Scan for the cell matching the given text and deliver its [x, y] coordinate at center. 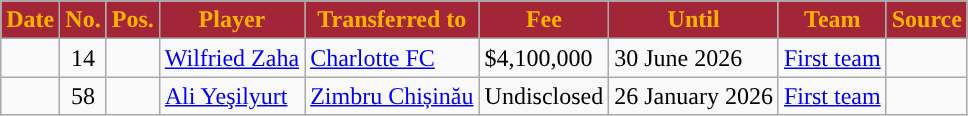
Wilfried Zaha [232, 58]
Undisclosed [544, 96]
Transferred to [392, 20]
Fee [544, 20]
Pos. [132, 20]
Until [694, 20]
30 June 2026 [694, 58]
$4,100,000 [544, 58]
Team [832, 20]
No. [83, 20]
26 January 2026 [694, 96]
58 [83, 96]
Date [30, 20]
14 [83, 58]
Player [232, 20]
Ali Yeşilyurt [232, 96]
Zimbru Chișinău [392, 96]
Source [926, 20]
Charlotte FC [392, 58]
